Detect which cell encompasses the target text, then output its (X, Y) center coordinate. 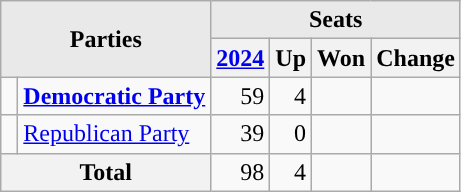
Change (416, 58)
Democratic Party (114, 96)
0 (291, 134)
2024 (240, 58)
59 (240, 96)
Republican Party (114, 134)
Seats (336, 20)
98 (240, 172)
Total (106, 172)
Up (291, 58)
Won (342, 58)
39 (240, 134)
Parties (106, 39)
